From the cell containing the given text, extract its center point as [X, Y] coordinate. 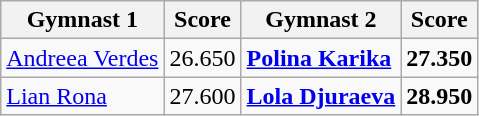
28.950 [440, 96]
Lian Rona [82, 96]
Lola Djuraeva [321, 96]
27.350 [440, 58]
Andreea Verdes [82, 58]
Gymnast 1 [82, 20]
Gymnast 2 [321, 20]
26.650 [202, 58]
Polina Karika [321, 58]
27.600 [202, 96]
